From the cell containing the given text, extract its center point as [X, Y] coordinate. 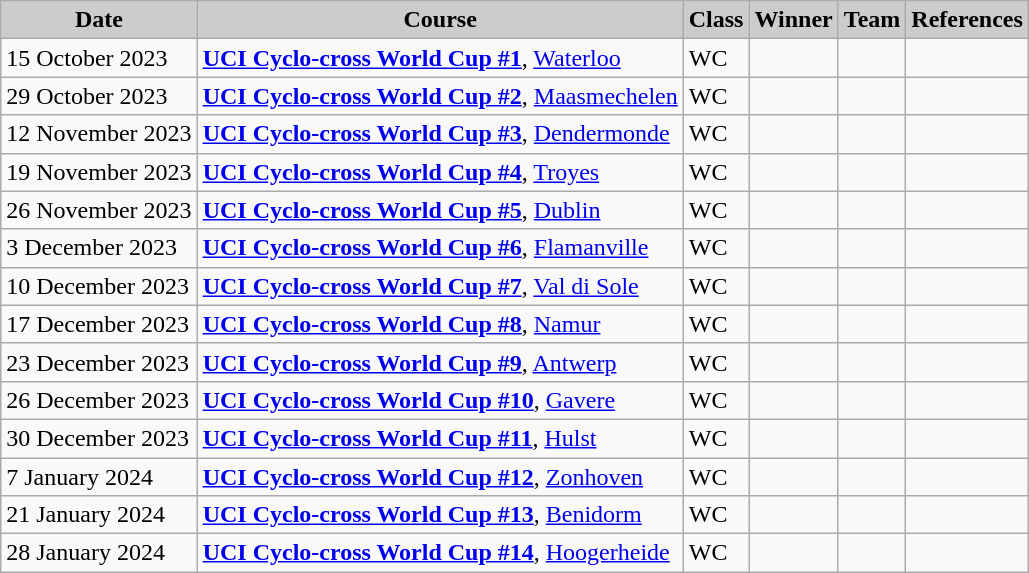
UCI Cyclo-cross World Cup #9, Antwerp [440, 362]
17 December 2023 [99, 324]
UCI Cyclo-cross World Cup #6, Flamanville [440, 248]
UCI Cyclo-cross World Cup #1, Waterloo [440, 58]
Class [716, 20]
10 December 2023 [99, 286]
28 January 2024 [99, 553]
19 November 2023 [99, 172]
References [968, 20]
26 December 2023 [99, 400]
21 January 2024 [99, 515]
UCI Cyclo-cross World Cup #13, Benidorm [440, 515]
UCI Cyclo-cross World Cup #10, Gavere [440, 400]
3 December 2023 [99, 248]
UCI Cyclo-cross World Cup #11, Hulst [440, 438]
Team [872, 20]
UCI Cyclo-cross World Cup #2, Maasmechelen [440, 96]
UCI Cyclo-cross World Cup #4, Troyes [440, 172]
15 October 2023 [99, 58]
29 October 2023 [99, 96]
26 November 2023 [99, 210]
UCI Cyclo-cross World Cup #14, Hoogerheide [440, 553]
UCI Cyclo-cross World Cup #8, Namur [440, 324]
UCI Cyclo-cross World Cup #7, Val di Sole [440, 286]
23 December 2023 [99, 362]
7 January 2024 [99, 477]
Date [99, 20]
UCI Cyclo-cross World Cup #5, Dublin [440, 210]
12 November 2023 [99, 134]
UCI Cyclo-cross World Cup #3, Dendermonde [440, 134]
UCI Cyclo-cross World Cup #12, Zonhoven [440, 477]
Winner [794, 20]
30 December 2023 [99, 438]
Course [440, 20]
